Locate the cell with the specified text and output its [x, y] center coordinate. 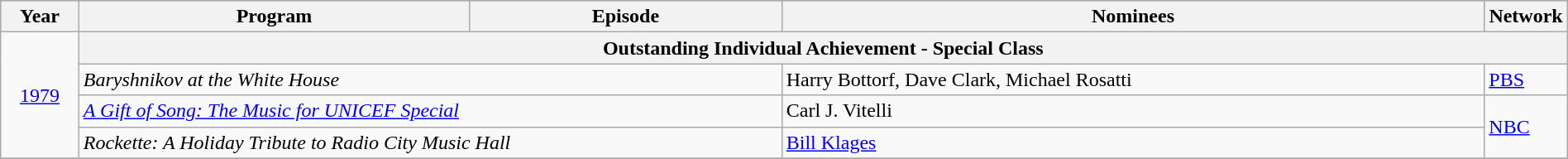
Bill Klages [1133, 142]
Outstanding Individual Achievement - Special Class [823, 48]
NBC [1526, 127]
Episode [625, 17]
Carl J. Vitelli [1133, 111]
Year [40, 17]
Baryshnikov at the White House [430, 79]
Network [1526, 17]
PBS [1526, 79]
Nominees [1133, 17]
Rockette: A Holiday Tribute to Radio City Music Hall [430, 142]
1979 [40, 95]
Program [274, 17]
Harry Bottorf, Dave Clark, Michael Rosatti [1133, 79]
A Gift of Song: The Music for UNICEF Special [430, 111]
